From the cell containing the given text, extract its center point as (x, y) coordinate. 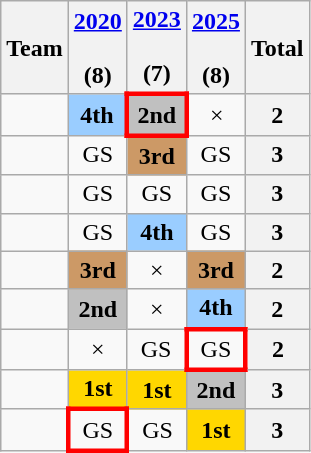
Team (35, 48)
Total (277, 48)
2025 (8) (216, 48)
2020 (8) (98, 48)
2023 (7) (156, 48)
